Identify which cell holds the provided text, then report its [X, Y] central coordinate. 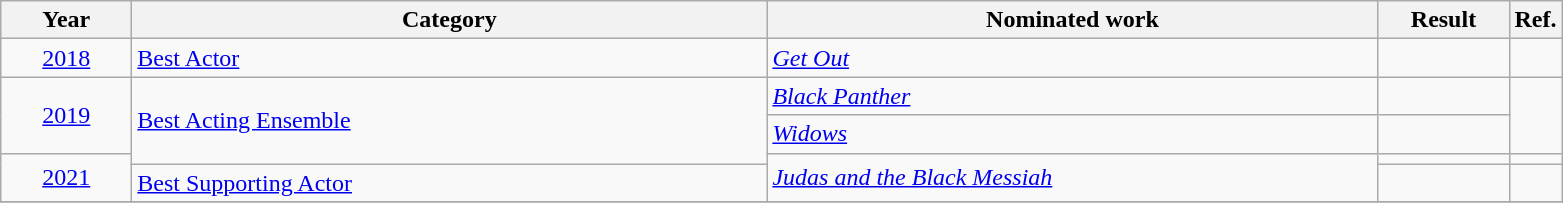
Result [1444, 20]
Nominated work [1072, 20]
Ref. [1536, 20]
Best Acting Ensemble [450, 120]
Get Out [1072, 58]
2018 [66, 58]
Best Actor [450, 58]
Black Panther [1072, 96]
2021 [66, 178]
Category [450, 20]
Year [66, 20]
Judas and the Black Messiah [1072, 178]
2019 [66, 115]
Best Supporting Actor [450, 183]
Widows [1072, 134]
